Find where the given text appears and provide that cell's center as (x, y) coordinate. 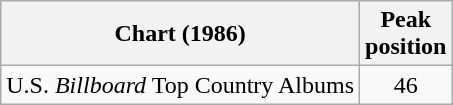
U.S. Billboard Top Country Albums (180, 85)
46 (406, 85)
Peakposition (406, 34)
Chart (1986) (180, 34)
